Locate the cell with the specified text and output its (X, Y) center coordinate. 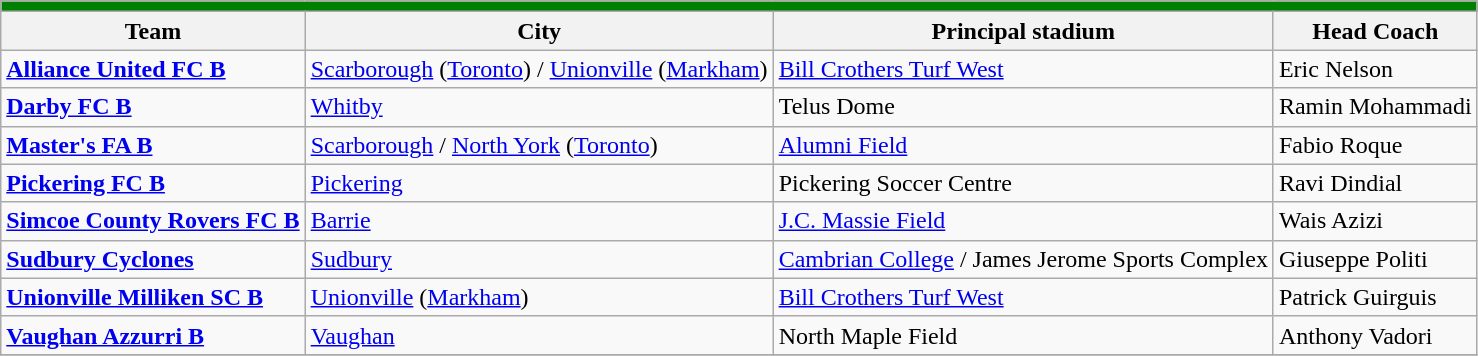
Master's FA B (153, 145)
Fabio Roque (1375, 145)
J.C. Massie Field (1023, 221)
Ramin Mohammadi (1375, 107)
Pickering Soccer Centre (1023, 183)
Giuseppe Politi (1375, 259)
Vaughan (539, 335)
Team (153, 31)
Sudbury Cyclones (153, 259)
Whitby (539, 107)
Telus Dome (1023, 107)
Alliance United FC B (153, 69)
Unionville Milliken SC B (153, 297)
Barrie (539, 221)
Pickering FC B (153, 183)
Ravi Dindial (1375, 183)
Simcoe County Rovers FC B (153, 221)
Cambrian College / James Jerome Sports Complex (1023, 259)
Anthony Vadori (1375, 335)
Scarborough / North York (Toronto) (539, 145)
Unionville (Markham) (539, 297)
Wais Azizi (1375, 221)
Principal stadium (1023, 31)
Pickering (539, 183)
Vaughan Azzurri B (153, 335)
City (539, 31)
Patrick Guirguis (1375, 297)
Head Coach (1375, 31)
Scarborough (Toronto) / Unionville (Markham) (539, 69)
North Maple Field (1023, 335)
Alumni Field (1023, 145)
Eric Nelson (1375, 69)
Darby FC B (153, 107)
Sudbury (539, 259)
